Output the [x, y] coordinate of the center of the cell containing the given text.  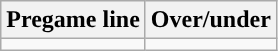
Over/under [210, 20]
Pregame line [74, 20]
